Return the (X, Y) coordinate for the center point of the cell that contains the specified text.  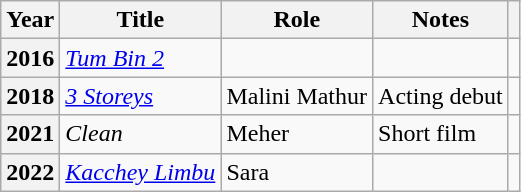
Tum Bin 2 (140, 58)
Meher (297, 134)
2022 (30, 172)
Role (297, 20)
Acting debut (441, 96)
Clean (140, 134)
Kacchey Limbu (140, 172)
Notes (441, 20)
Malini Mathur (297, 96)
3 Storeys (140, 96)
Sara (297, 172)
Year (30, 20)
2016 (30, 58)
Title (140, 20)
Short film (441, 134)
2021 (30, 134)
2018 (30, 96)
